Detect which cell encompasses the target text, then output its (X, Y) center coordinate. 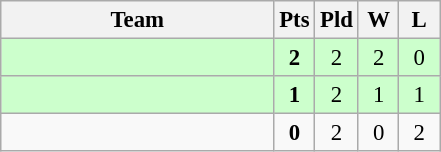
W (378, 20)
Pld (337, 20)
L (420, 20)
Pts (294, 20)
Team (138, 20)
